Pinpoint the cell where the given text exists, returning its [x, y] midpoint coordinate. 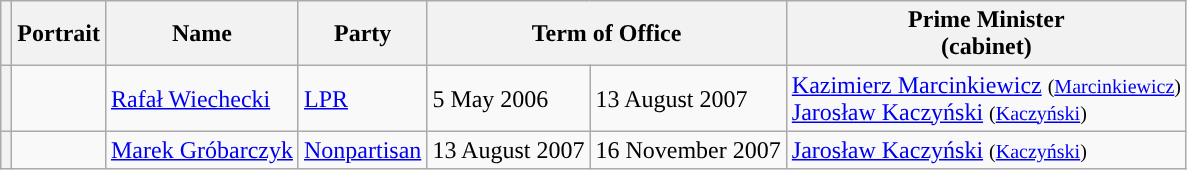
16 November 2007 [688, 150]
Term of Office [606, 34]
Nonpartisan [362, 150]
Kazimierz Marcinkiewicz (Marcinkiewicz)Jarosław Kaczyński (Kaczyński) [986, 98]
5 May 2006 [508, 98]
Rafał Wiechecki [202, 98]
Marek Gróbarczyk [202, 150]
Prime Minister(cabinet) [986, 34]
Portrait [59, 34]
Party [362, 34]
LPR [362, 98]
Jarosław Kaczyński (Kaczyński) [986, 150]
Name [202, 34]
